Return (x, y) of the center of cell containing provided text 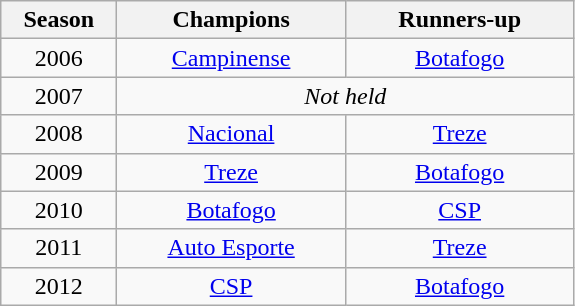
Season (59, 20)
2012 (59, 286)
Not held (346, 96)
2007 (59, 96)
Champions (232, 20)
2008 (59, 134)
2009 (59, 172)
Campinense (232, 58)
2011 (59, 248)
Auto Esporte (232, 248)
2006 (59, 58)
2010 (59, 210)
Runners-up (460, 20)
Nacional (232, 134)
